Pinpoint the cell where the given text exists, returning its [x, y] midpoint coordinate. 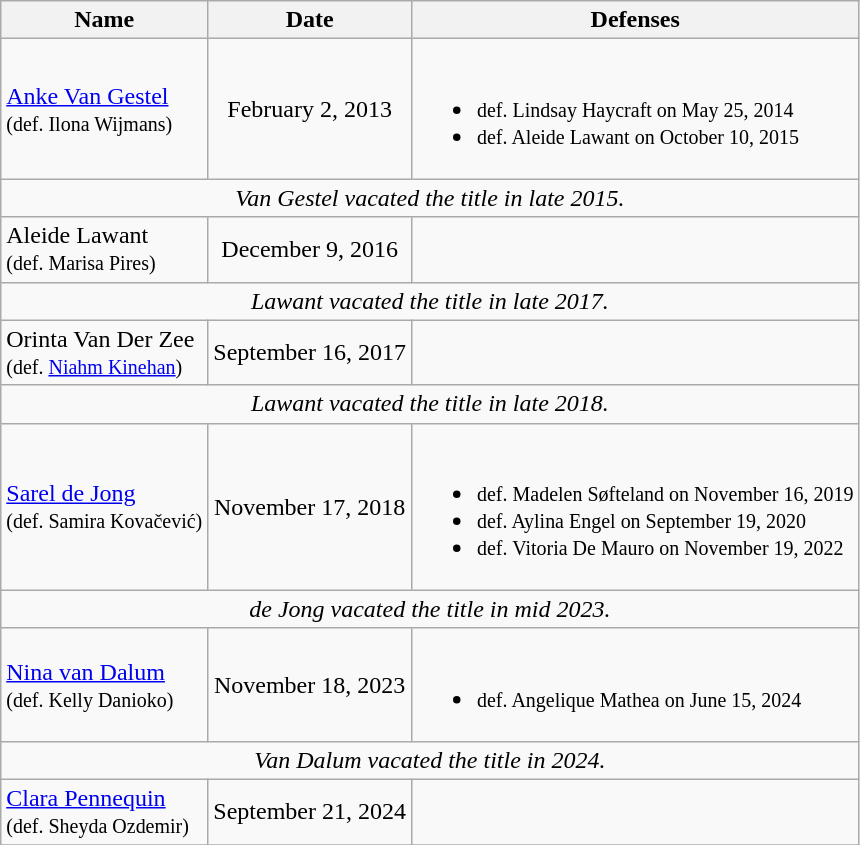
def. Lindsay Haycraft on May 25, 2014 def. Aleide Lawant on October 10, 2015 [634, 109]
November 18, 2023 [310, 684]
def. Angelique Mathea on June 15, 2024 [634, 684]
Lawant vacated the title in late 2018. [430, 404]
December 9, 2016 [310, 250]
de Jong vacated the title in mid 2023. [430, 609]
Aleide Lawant (def. Marisa Pires) [104, 250]
September 16, 2017 [310, 352]
February 2, 2013 [310, 109]
Clara Pennequin (def. Sheyda Ozdemir) [104, 812]
Sarel de Jong (def. Samira Kovačević) [104, 506]
Lawant vacated the title in late 2017. [430, 301]
September 21, 2024 [310, 812]
Anke Van Gestel (def. Ilona Wijmans) [104, 109]
Defenses [634, 20]
Nina van Dalum (def. Kelly Danioko) [104, 684]
Orinta Van Der Zee (def. Niahm Kinehan) [104, 352]
Van Dalum vacated the title in 2024. [430, 760]
Van Gestel vacated the title in late 2015. [430, 198]
Name [104, 20]
November 17, 2018 [310, 506]
def. Madelen Søfteland on November 16, 2019 def. Aylina Engel on September 19, 2020 def. Vitoria De Mauro on November 19, 2022 [634, 506]
Date [310, 20]
